Find where the given text appears and provide that cell's center as [x, y] coordinate. 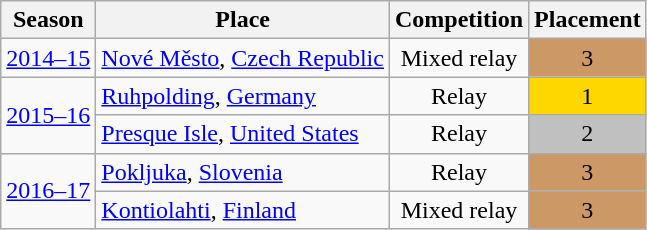
2014–15 [48, 58]
1 [588, 96]
Nové Město, Czech Republic [243, 58]
2015–16 [48, 115]
2016–17 [48, 191]
Season [48, 20]
Kontiolahti, Finland [243, 210]
Ruhpolding, Germany [243, 96]
Place [243, 20]
Presque Isle, United States [243, 134]
Competition [458, 20]
2 [588, 134]
Pokljuka, Slovenia [243, 172]
Placement [588, 20]
